Find where the given text appears and provide that cell's center as [x, y] coordinate. 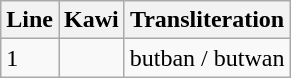
Kawi [91, 20]
butban / butwan [207, 58]
Transliteration [207, 20]
Line [30, 20]
1 [30, 58]
